Extract the [x, y] coordinate from the center of the cell holding the provided text.  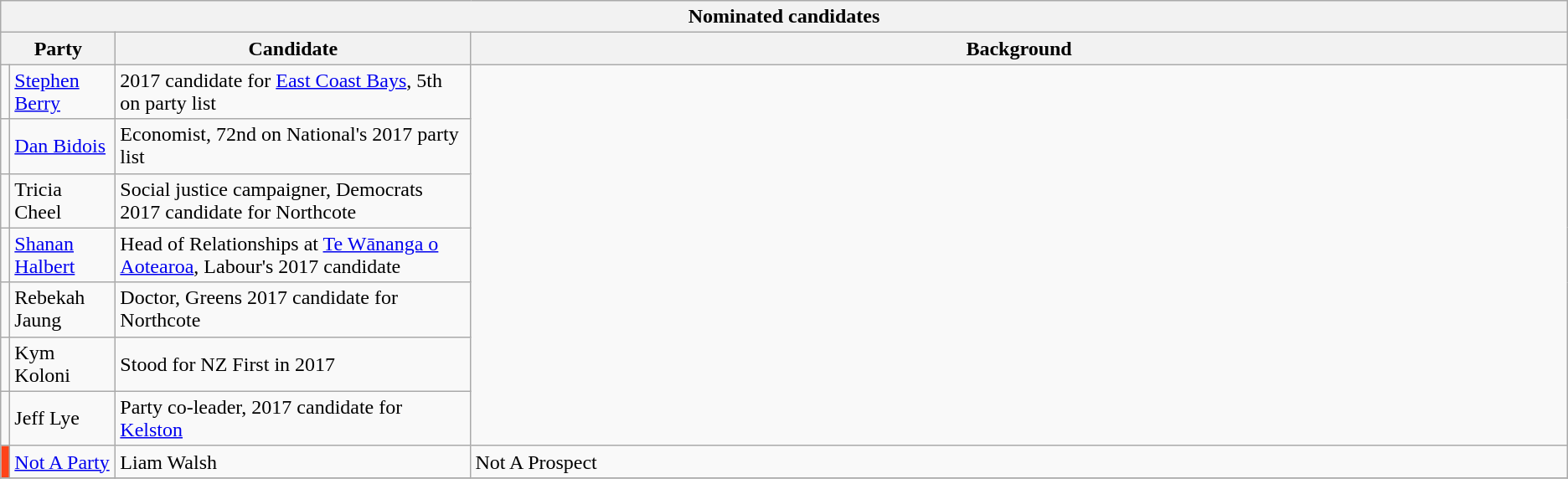
Stephen Berry [63, 92]
Party [59, 49]
Economist, 72nd on National's 2017 party list [293, 146]
Party co-leader, 2017 candidate for Kelston [293, 419]
Not A Prospect [1019, 461]
Nominated candidates [784, 17]
Dan Bidois [63, 146]
Jeff Lye [63, 419]
Social justice campaigner, Democrats 2017 candidate for Northcote [293, 201]
2017 candidate for East Coast Bays, 5th on party list [293, 92]
Head of Relationships at Te Wānanga o Aotearoa, Labour's 2017 candidate [293, 255]
Not A Party [63, 461]
Stood for NZ First in 2017 [293, 363]
Shanan Halbert [63, 255]
Candidate [293, 49]
Kym Koloni [63, 363]
Doctor, Greens 2017 candidate for Northcote [293, 310]
Liam Walsh [293, 461]
Background [1019, 49]
Rebekah Jaung [63, 310]
Tricia Cheel [63, 201]
